Identify which cell holds the provided text, then report its [X, Y] central coordinate. 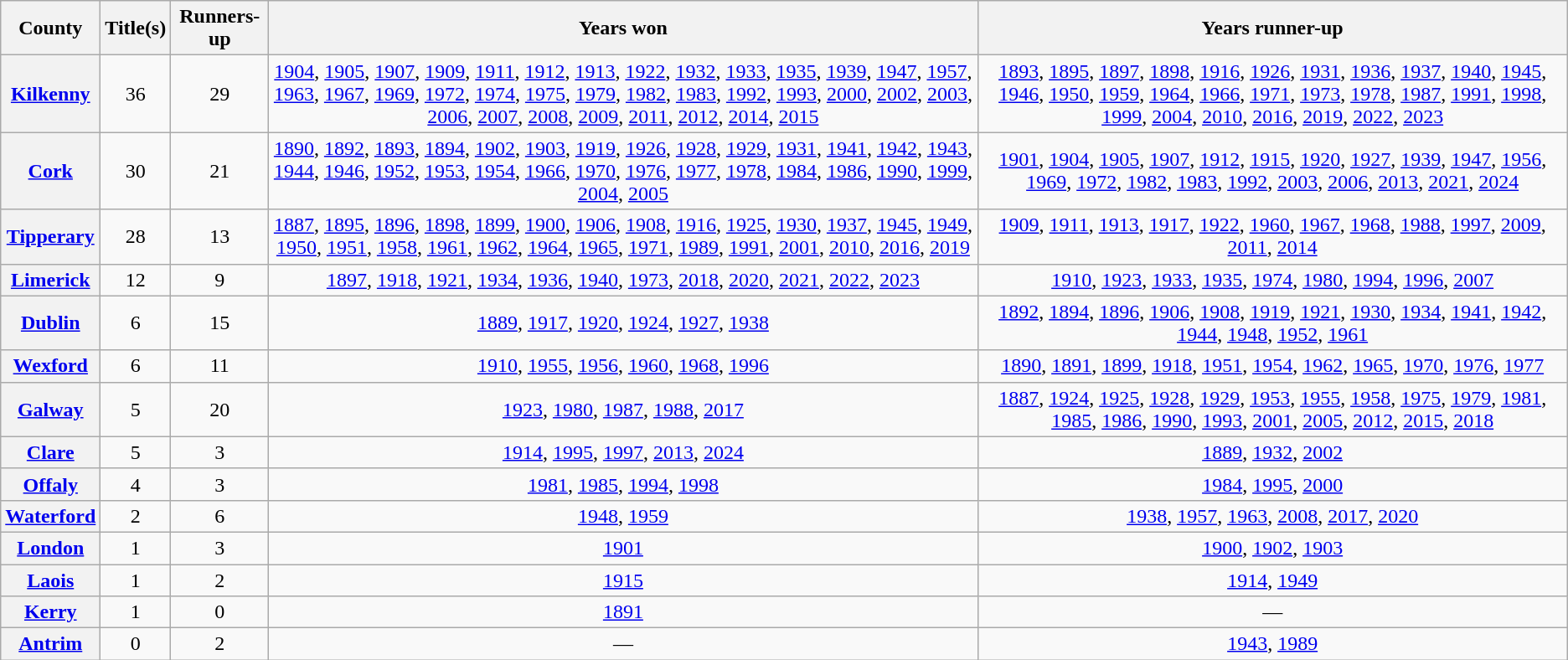
4 [136, 484]
1887, 1924, 1925, 1928, 1929, 1953, 1955, 1958, 1975, 1979, 1981, 1985, 1986, 1990, 1993, 2001, 2005, 2012, 2015, 2018 [1272, 409]
Years won [623, 28]
Galway [50, 409]
Antrim [50, 644]
1889, 1932, 2002 [1272, 452]
Tipperary [50, 236]
21 [219, 171]
Limerick [50, 280]
13 [219, 236]
1910, 1923, 1933, 1935, 1974, 1980, 1994, 1996, 2007 [1272, 280]
Waterford [50, 516]
1914, 1995, 1997, 2013, 2024 [623, 452]
1914, 1949 [1272, 580]
Title(s) [136, 28]
9 [219, 280]
28 [136, 236]
15 [219, 323]
1943, 1989 [1272, 644]
London [50, 548]
1901 [623, 548]
Years runner-up [1272, 28]
36 [136, 94]
1984, 1995, 2000 [1272, 484]
1923, 1980, 1987, 1988, 2017 [623, 409]
1889, 1917, 1920, 1924, 1927, 1938 [623, 323]
Laois [50, 580]
Offaly [50, 484]
Kilkenny [50, 94]
29 [219, 94]
11 [219, 366]
1915 [623, 580]
Wexford [50, 366]
1897, 1918, 1921, 1934, 1936, 1940, 1973, 2018, 2020, 2021, 2022, 2023 [623, 280]
Dublin [50, 323]
1900, 1902, 1903 [1272, 548]
1910, 1955, 1956, 1960, 1968, 1996 [623, 366]
1981, 1985, 1994, 1998 [623, 484]
1891 [623, 612]
1909, 1911, 1913, 1917, 1922, 1960, 1967, 1968, 1988, 1997, 2009, 2011, 2014 [1272, 236]
1938, 1957, 1963, 2008, 2017, 2020 [1272, 516]
20 [219, 409]
1901, 1904, 1905, 1907, 1912, 1915, 1920, 1927, 1939, 1947, 1956, 1969, 1972, 1982, 1983, 1992, 2003, 2006, 2013, 2021, 2024 [1272, 171]
County [50, 28]
Cork [50, 171]
Kerry [50, 612]
Runners-up [219, 28]
30 [136, 171]
1948, 1959 [623, 516]
Clare [50, 452]
1892, 1894, 1896, 1906, 1908, 1919, 1921, 1930, 1934, 1941, 1942, 1944, 1948, 1952, 1961 [1272, 323]
12 [136, 280]
1890, 1891, 1899, 1918, 1951, 1954, 1962, 1965, 1970, 1976, 1977 [1272, 366]
